Scan for the cell matching the given text and deliver its [X, Y] coordinate at center. 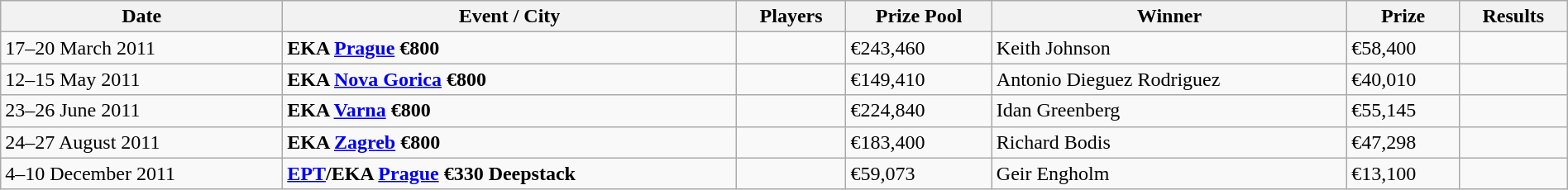
Prize [1403, 17]
Antonio Dieguez Rodriguez [1169, 79]
Geir Engholm [1169, 173]
€224,840 [919, 111]
€59,073 [919, 173]
Event / City [509, 17]
4–10 December 2011 [142, 173]
EKA Nova Gorica €800 [509, 79]
EKA Prague €800 [509, 48]
Players [791, 17]
€243,460 [919, 48]
Winner [1169, 17]
Idan Greenberg [1169, 111]
EPT/EKA Prague €330 Deepstack [509, 173]
17–20 March 2011 [142, 48]
23–26 June 2011 [142, 111]
€13,100 [1403, 173]
Prize Pool [919, 17]
24–27 August 2011 [142, 142]
€183,400 [919, 142]
Richard Bodis [1169, 142]
€149,410 [919, 79]
EKA Varna €800 [509, 111]
€58,400 [1403, 48]
Date [142, 17]
Results [1513, 17]
€40,010 [1403, 79]
EKA Zagreb €800 [509, 142]
€47,298 [1403, 142]
Keith Johnson [1169, 48]
€55,145 [1403, 111]
12–15 May 2011 [142, 79]
